Provide the [x, y] coordinate of the cell's center where the given text is located.  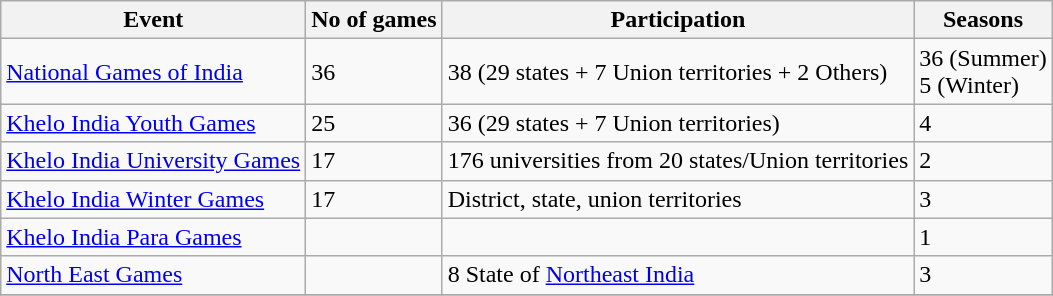
36 (29 states + 7 Union territories) [678, 123]
Khelo India Winter Games [154, 199]
1 [983, 237]
Khelo India Youth Games [154, 123]
36 [374, 72]
38 (29 states + 7 Union territories + 2 Others) [678, 72]
North East Games [154, 275]
2 [983, 161]
District, state, union territories [678, 199]
Event [154, 20]
No of games [374, 20]
Khelo India Para Games [154, 237]
4 [983, 123]
8 State of Northeast India [678, 275]
Participation [678, 20]
176 universities from 20 states/Union territories [678, 161]
National Games of India [154, 72]
Seasons [983, 20]
36 (Summer)5 (Winter) [983, 72]
25 [374, 123]
Khelo India University Games [154, 161]
